Output the (x, y) coordinate of the center of the cell containing the given text.  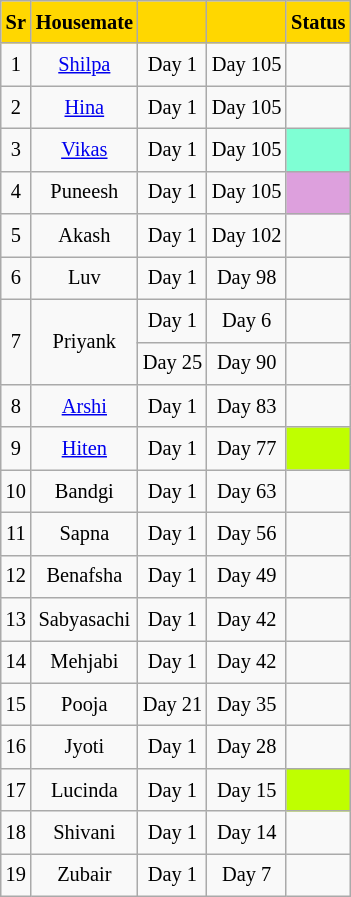
12 (16, 576)
19 (16, 874)
Day 102 (246, 236)
Day 21 (172, 704)
Shilpa (84, 64)
Day 63 (246, 492)
Day 7 (246, 874)
13 (16, 620)
Day 56 (246, 534)
15 (16, 704)
17 (16, 790)
Day 28 (246, 748)
Day 49 (246, 576)
4 (16, 192)
Status (318, 22)
Sabyasachi (84, 620)
11 (16, 534)
Luv (84, 278)
Bandgi (84, 492)
Day 77 (246, 448)
Arshi (84, 406)
Akash (84, 236)
Day 98 (246, 278)
10 (16, 492)
Day 90 (246, 364)
Hina (84, 108)
Day 25 (172, 364)
Vikas (84, 150)
Hiten (84, 448)
Sapna (84, 534)
8 (16, 406)
Benafsha (84, 576)
Day 15 (246, 790)
Sr (16, 22)
18 (16, 832)
Day 83 (246, 406)
Priyank (84, 342)
1 (16, 64)
Jyoti (84, 748)
7 (16, 342)
Shivani (84, 832)
9 (16, 448)
Lucinda (84, 790)
6 (16, 278)
Puneesh (84, 192)
3 (16, 150)
14 (16, 662)
Housemate (84, 22)
Zubair (84, 874)
16 (16, 748)
Day 35 (246, 704)
Mehjabi (84, 662)
5 (16, 236)
Day 14 (246, 832)
Pooja (84, 704)
2 (16, 108)
Day 6 (246, 320)
